Provide the [X, Y] coordinate of the cell's center where the given text is located.  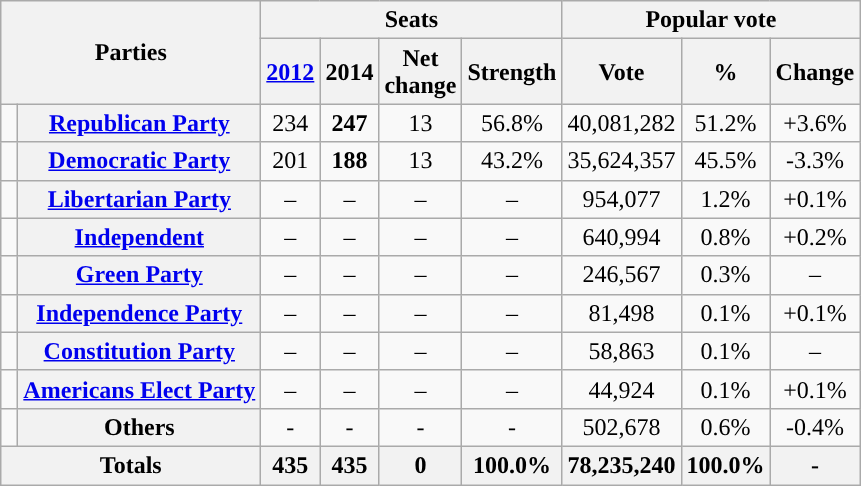
247 [350, 123]
0.6% [726, 427]
Others [140, 427]
43.2% [512, 161]
Parties [131, 52]
Democratic Party [140, 161]
Netchange [420, 72]
58,863 [622, 351]
81,498 [622, 313]
56.8% [512, 123]
+0.2% [815, 237]
0.3% [726, 275]
Vote [622, 72]
44,924 [622, 389]
35,624,357 [622, 161]
Americans Elect Party [140, 389]
51.2% [726, 123]
0 [420, 465]
502,678 [622, 427]
246,567 [622, 275]
Seats [412, 20]
2012 [290, 72]
Totals [131, 465]
1.2% [726, 199]
% [726, 72]
Independence Party [140, 313]
954,077 [622, 199]
201 [290, 161]
40,081,282 [622, 123]
0.8% [726, 237]
Independent [140, 237]
Republican Party [140, 123]
Popular vote [711, 20]
Libertarian Party [140, 199]
+3.6% [815, 123]
-3.3% [815, 161]
78,235,240 [622, 465]
188 [350, 161]
2014 [350, 72]
Green Party [140, 275]
Constitution Party [140, 351]
Change [815, 72]
234 [290, 123]
Strength [512, 72]
-0.4% [815, 427]
45.5% [726, 161]
640,994 [622, 237]
